Scan for the cell matching the given text and deliver its (x, y) coordinate at center. 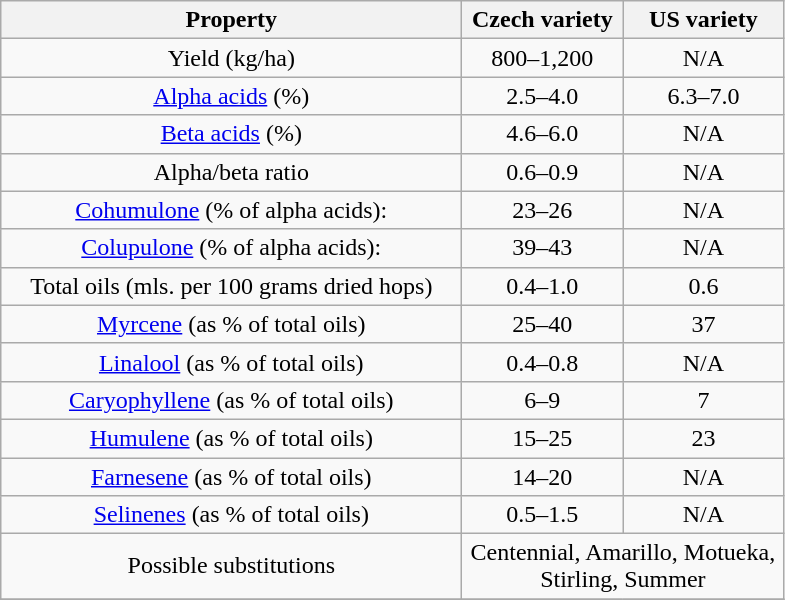
Linalool (as % of total oils) (232, 362)
23–26 (542, 210)
Alpha/beta ratio (232, 172)
Possible substitutions (232, 566)
800–1,200 (542, 58)
Cohumulone (% of alpha acids): (232, 210)
7 (704, 400)
0.6–0.9 (542, 172)
Myrcene (as % of total oils) (232, 324)
Farnesene (as % of total oils) (232, 477)
0.6 (704, 286)
Colupulone (% of alpha acids): (232, 248)
Selinenes (as % of total oils) (232, 515)
6–9 (542, 400)
Yield (kg/ha) (232, 58)
4.6–6.0 (542, 134)
US variety (704, 20)
0.4–1.0 (542, 286)
0.5–1.5 (542, 515)
0.4–0.8 (542, 362)
Caryophyllene (as % of total oils) (232, 400)
37 (704, 324)
23 (704, 438)
Czech variety (542, 20)
15–25 (542, 438)
Beta acids (%) (232, 134)
2.5–4.0 (542, 96)
Alpha acids (%) (232, 96)
Total oils (mls. per 100 grams dried hops) (232, 286)
39–43 (542, 248)
Humulene (as % of total oils) (232, 438)
14–20 (542, 477)
Centennial, Amarillo, Motueka, Stirling, Summer (623, 566)
25–40 (542, 324)
Property (232, 20)
6.3–7.0 (704, 96)
